Output the (X, Y) coordinate of the center of the cell containing the given text.  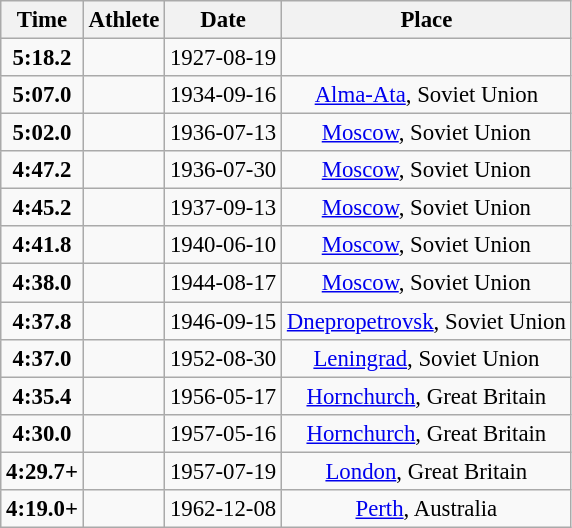
5:02.0 (42, 133)
Dnepropetrovsk, Soviet Union (427, 321)
1936-07-30 (224, 170)
1962-12-08 (224, 509)
4:45.2 (42, 208)
4:30.0 (42, 433)
Alma-Ata, Soviet Union (427, 95)
1944-08-17 (224, 283)
Athlete (124, 20)
5:18.2 (42, 58)
4:37.0 (42, 358)
London, Great Britain (427, 471)
4:19.0+ (42, 509)
Place (427, 20)
1952-08-30 (224, 358)
1956-05-17 (224, 396)
1934-09-16 (224, 95)
Date (224, 20)
1946-09-15 (224, 321)
4:41.8 (42, 245)
1957-07-19 (224, 471)
1940-06-10 (224, 245)
4:29.7+ (42, 471)
Leningrad, Soviet Union (427, 358)
1936-07-13 (224, 133)
1937-09-13 (224, 208)
1957-05-16 (224, 433)
4:47.2 (42, 170)
1927-08-19 (224, 58)
5:07.0 (42, 95)
4:37.8 (42, 321)
4:35.4 (42, 396)
Time (42, 20)
Perth, Australia (427, 509)
4:38.0 (42, 283)
